Return the [x, y] coordinate for the center point of the cell that contains the specified text.  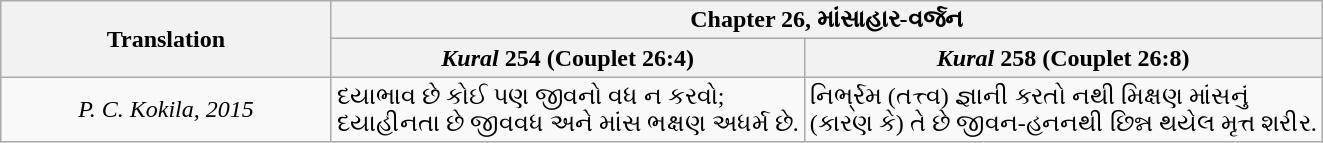
Kural 258 (Couplet 26:8) [1063, 58]
Kural 254 (Couplet 26:4) [568, 58]
દયાભાવ છે કોઈ પણ જીવનો વધ ન કરવો;દયાહીનતા છે જીવવધ અને માંસ ભક્ષણ અધર્મ છે. [568, 110]
Chapter 26, માંસાહાર-વર્જન [826, 20]
નિર્ભ્રમ (તત્ત્વ) જ્ઞાની કરતો નથી મિક્ષણ માંસનું(કારણ કે) તે છે જીવન-હનનથી છિન્ન થયેલ મૃત્ત શરીર. [1063, 110]
P. C. Kokila, 2015 [166, 110]
Translation [166, 39]
